Scan for the cell matching the given text and deliver its (X, Y) coordinate at center. 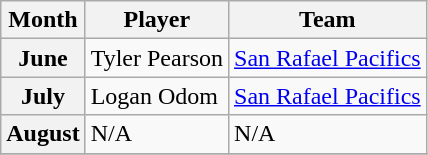
July (43, 96)
Team (328, 20)
June (43, 58)
Month (43, 20)
Player (156, 20)
Logan Odom (156, 96)
Tyler Pearson (156, 58)
August (43, 134)
